Detect which cell encompasses the target text, then output its [x, y] center coordinate. 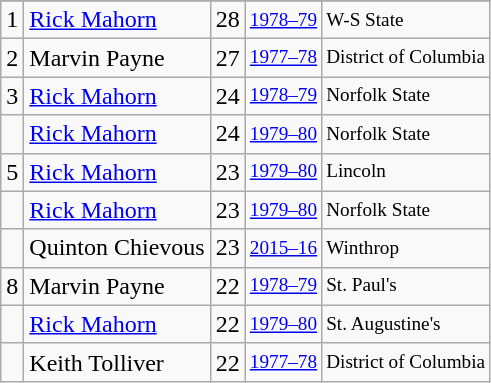
3 [12, 96]
W-S State [406, 20]
27 [228, 58]
28 [228, 20]
St. Augustine's [406, 324]
2 [12, 58]
8 [12, 286]
Quinton Chievous [117, 248]
1 [12, 20]
Lincoln [406, 172]
2015–16 [283, 248]
St. Paul's [406, 286]
Winthrop [406, 248]
5 [12, 172]
Keith Tolliver [117, 362]
